Determine the [X, Y] coordinate at the center of the cell enclosing the given text.  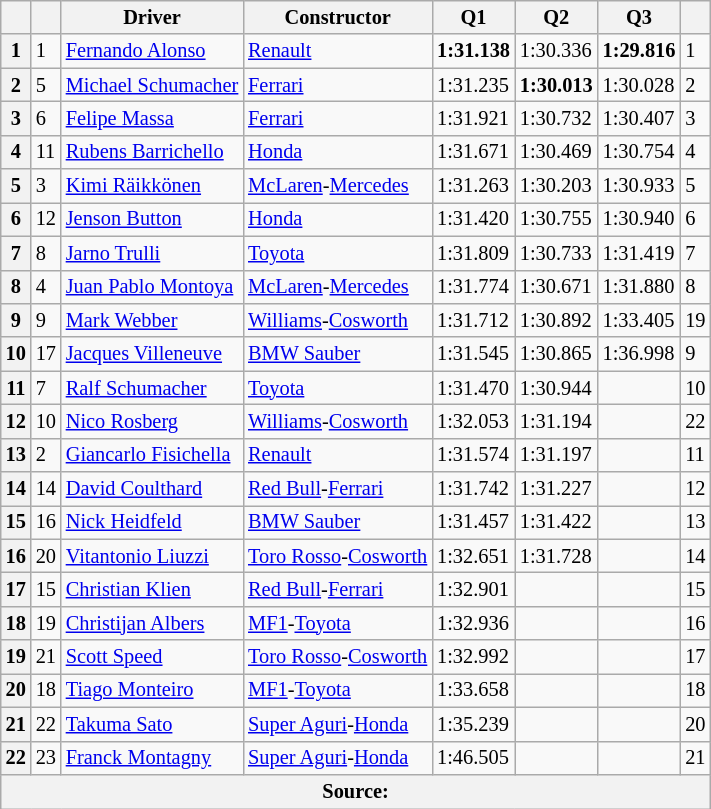
Juan Pablo Montoya [152, 287]
1:32.992 [474, 657]
1:32.936 [474, 623]
1:31.671 [474, 152]
Jarno Trulli [152, 253]
1:33.405 [640, 320]
1:31.235 [474, 85]
1:30.469 [556, 152]
23 [46, 758]
1:30.407 [640, 118]
1:35.239 [474, 724]
1:32.053 [474, 421]
Felipe Massa [152, 118]
Christijan Albers [152, 623]
1:32.651 [474, 556]
Vitantonio Liuzzi [152, 556]
1:32.901 [474, 589]
1:31.712 [474, 320]
1:30.013 [556, 85]
1:31.728 [556, 556]
1:33.658 [474, 690]
1:30.733 [556, 253]
Jacques Villeneuve [152, 354]
Mark Webber [152, 320]
1:31.921 [474, 118]
Rubens Barrichello [152, 152]
Q2 [556, 17]
1:31.197 [556, 455]
Christian Klien [152, 589]
Tiago Monteiro [152, 690]
Jenson Button [152, 219]
Ralf Schumacher [152, 388]
Q3 [640, 17]
Takuma Sato [152, 724]
Giancarlo Fisichella [152, 455]
Michael Schumacher [152, 85]
1:30.940 [640, 219]
1:31.419 [640, 253]
1:31.774 [474, 287]
Constructor [338, 17]
1:31.545 [474, 354]
Scott Speed [152, 657]
1:30.755 [556, 219]
1:46.505 [474, 758]
Nico Rosberg [152, 421]
1:30.754 [640, 152]
1:30.732 [556, 118]
1:36.998 [640, 354]
1:30.892 [556, 320]
1:31.470 [474, 388]
1:30.203 [556, 186]
1:31.574 [474, 455]
1:29.816 [640, 51]
1:31.457 [474, 522]
1:30.865 [556, 354]
1:31.227 [556, 489]
Driver [152, 17]
Nick Heidfeld [152, 522]
1:30.944 [556, 388]
Franck Montagny [152, 758]
1:30.028 [640, 85]
1:31.138 [474, 51]
1:30.671 [556, 287]
Source: [356, 791]
1:31.194 [556, 421]
1:31.809 [474, 253]
Kimi Räikkönen [152, 186]
1:31.880 [640, 287]
Q1 [474, 17]
1:31.742 [474, 489]
Fernando Alonso [152, 51]
1:30.336 [556, 51]
1:30.933 [640, 186]
David Coulthard [152, 489]
1:31.422 [556, 522]
1:31.420 [474, 219]
1:31.263 [474, 186]
